From the cell containing the given text, extract its center point as (x, y) coordinate. 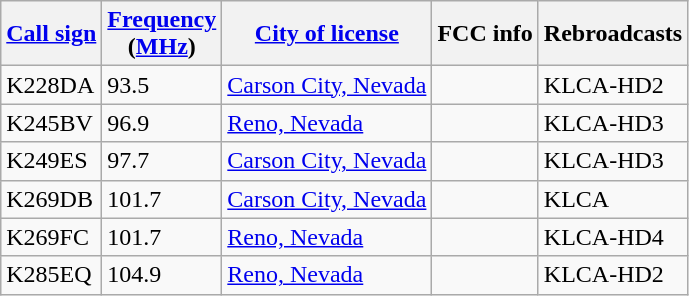
K285EQ (52, 275)
Call sign (52, 34)
K249ES (52, 161)
K228DA (52, 85)
KLCA-HD4 (612, 237)
Frequency(MHz) (162, 34)
KLCA (612, 199)
97.7 (162, 161)
K269FC (52, 237)
Rebroadcasts (612, 34)
104.9 (162, 275)
93.5 (162, 85)
FCC info (485, 34)
K245BV (52, 123)
96.9 (162, 123)
K269DB (52, 199)
City of license (327, 34)
